Detect which cell encompasses the target text, then output its (x, y) center coordinate. 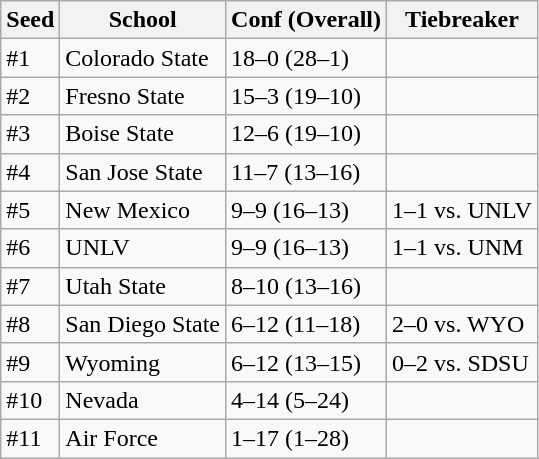
Utah State (143, 286)
#1 (30, 58)
1–1 vs. UNM (462, 248)
Colorado State (143, 58)
Conf (Overall) (306, 20)
#6 (30, 248)
Seed (30, 20)
#8 (30, 324)
Wyoming (143, 362)
New Mexico (143, 210)
Boise State (143, 134)
#10 (30, 400)
#5 (30, 210)
6–12 (11–18) (306, 324)
#3 (30, 134)
UNLV (143, 248)
#2 (30, 96)
6–12 (13–15) (306, 362)
Tiebreaker (462, 20)
4–14 (5–24) (306, 400)
#9 (30, 362)
#11 (30, 438)
1–17 (1–28) (306, 438)
1–1 vs. UNLV (462, 210)
18–0 (28–1) (306, 58)
San Diego State (143, 324)
Fresno State (143, 96)
Nevada (143, 400)
8–10 (13–16) (306, 286)
11–7 (13–16) (306, 172)
San Jose State (143, 172)
15–3 (19–10) (306, 96)
#7 (30, 286)
12–6 (19–10) (306, 134)
School (143, 20)
#4 (30, 172)
Air Force (143, 438)
0–2 vs. SDSU (462, 362)
2–0 vs. WYO (462, 324)
